Pinpoint the cell where the given text exists, returning its [X, Y] midpoint coordinate. 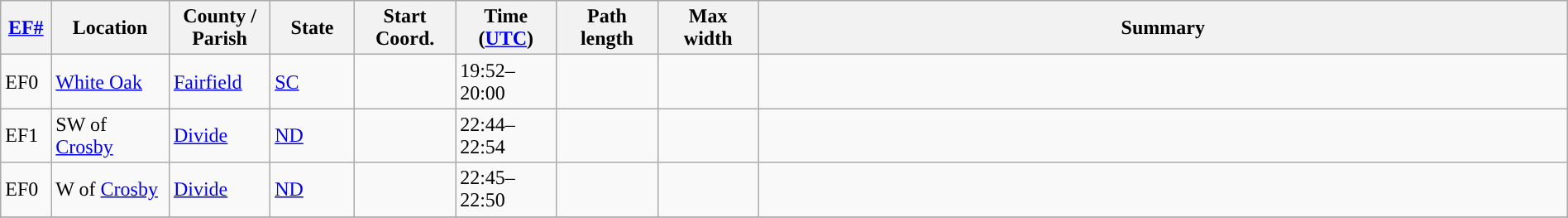
19:52–20:00 [506, 81]
22:44–22:54 [506, 136]
22:45–22:50 [506, 189]
SW of Crosby [111, 136]
Location [111, 28]
EF# [26, 28]
SC [313, 81]
Fairfield [219, 81]
County / Parish [219, 28]
White Oak [111, 81]
Max width [708, 28]
Path length [607, 28]
Time (UTC) [506, 28]
W of Crosby [111, 189]
EF1 [26, 136]
State [313, 28]
Summary [1163, 28]
Start Coord. [404, 28]
